Detect which cell encompasses the target text, then output its [X, Y] center coordinate. 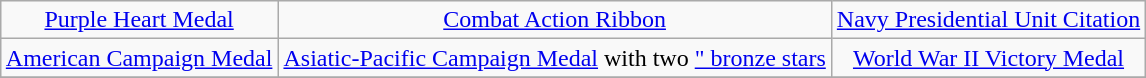
World War II Victory Medal [988, 58]
Combat Action Ribbon [554, 20]
American Campaign Medal [139, 58]
Purple Heart Medal [139, 20]
Asiatic-Pacific Campaign Medal with two " bronze stars [554, 58]
Navy Presidential Unit Citation [988, 20]
